Capture the cell that displays the provided text and extract its [X, Y] central coordinate. 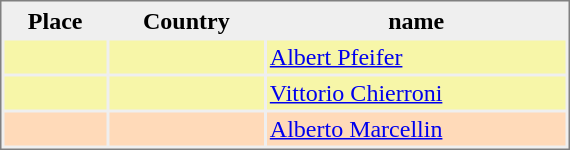
Alberto Marcellin [416, 128]
Place [54, 20]
Albert Pfeifer [416, 56]
name [416, 20]
Country [186, 20]
Vittorio Chierroni [416, 92]
